Find where the given text appears and provide that cell's center as [x, y] coordinate. 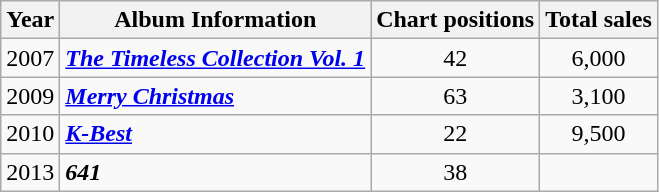
2007 [30, 58]
Total sales [599, 20]
Chart positions [456, 20]
63 [456, 96]
Merry Christmas [216, 96]
K-Best [216, 134]
Year [30, 20]
42 [456, 58]
Album Information [216, 20]
22 [456, 134]
2009 [30, 96]
3,100 [599, 96]
2013 [30, 172]
38 [456, 172]
2010 [30, 134]
The Timeless Collection Vol. 1 [216, 58]
9,500 [599, 134]
6,000 [599, 58]
641 [216, 172]
